Pinpoint the cell where the given text exists, returning its (X, Y) midpoint coordinate. 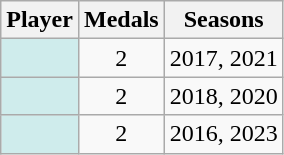
Seasons (224, 20)
Medals (121, 20)
Player (40, 20)
2016, 2023 (224, 134)
2018, 2020 (224, 96)
2017, 2021 (224, 58)
